Output the [x, y] coordinate of the center of the cell containing the given text.  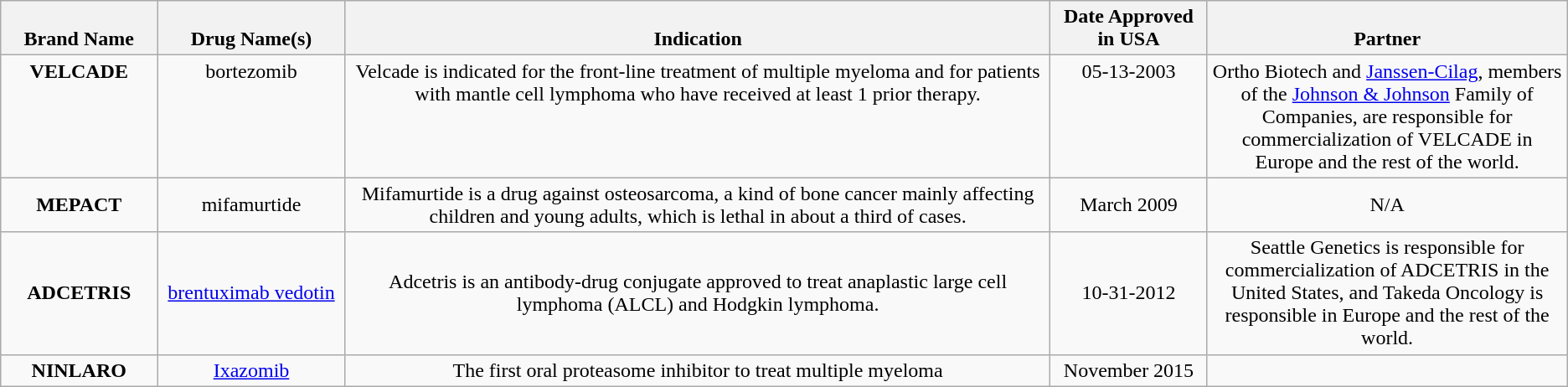
10-31-2012 [1129, 293]
November 2015 [1129, 370]
March 2009 [1129, 204]
mifamurtide [251, 204]
The first oral proteasome inhibitor to treat multiple myeloma [698, 370]
N/A [1387, 204]
ADCETRIS [79, 293]
Brand Name [79, 28]
NINLARO [79, 370]
Ixazomib [251, 370]
Date Approved in USA [1129, 28]
MEPACT [79, 204]
Adcetris is an antibody-drug conjugate approved to treat anaplastic large cell lymphoma (ALCL) and Hodgkin lymphoma. [698, 293]
Drug Name(s) [251, 28]
brentuximab vedotin [251, 293]
VELCADE [79, 116]
05-13-2003 [1129, 116]
bortezomib [251, 116]
Indication [698, 28]
Partner [1387, 28]
